Locate the cell with the specified text and output its (x, y) center coordinate. 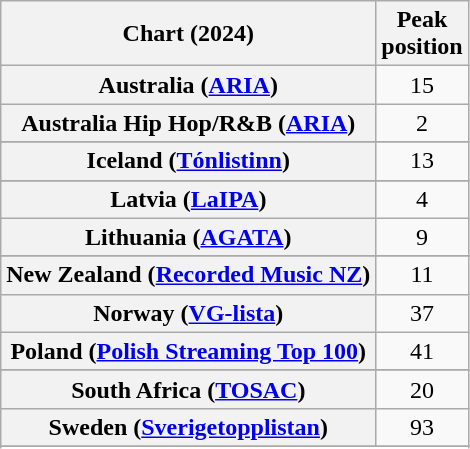
Poland (Polish Streaming Top 100) (188, 351)
4 (422, 199)
20 (422, 389)
2 (422, 123)
Peakposition (422, 34)
Australia (ARIA) (188, 85)
Iceland (Tónlistinn) (188, 161)
Australia Hip Hop/R&B (ARIA) (188, 123)
93 (422, 427)
13 (422, 161)
Sweden (Sverigetopplistan) (188, 427)
South Africa (TOSAC) (188, 389)
37 (422, 313)
Chart (2024) (188, 34)
New Zealand (Recorded Music NZ) (188, 275)
Lithuania (AGATA) (188, 237)
Norway (VG-lista) (188, 313)
11 (422, 275)
41 (422, 351)
15 (422, 85)
Latvia (LaIPA) (188, 199)
9 (422, 237)
